Determine the (x, y) coordinate at the center of the cell enclosing the given text.  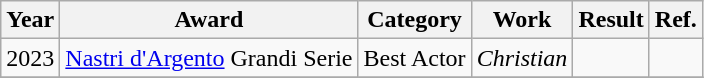
Year (30, 20)
Best Actor (414, 58)
Work (522, 20)
Award (209, 20)
Nastri d'Argento Grandi Serie (209, 58)
Christian (522, 58)
Result (611, 20)
2023 (30, 58)
Category (414, 20)
Ref. (676, 20)
